Find where the given text appears and provide that cell's center as [X, Y] coordinate. 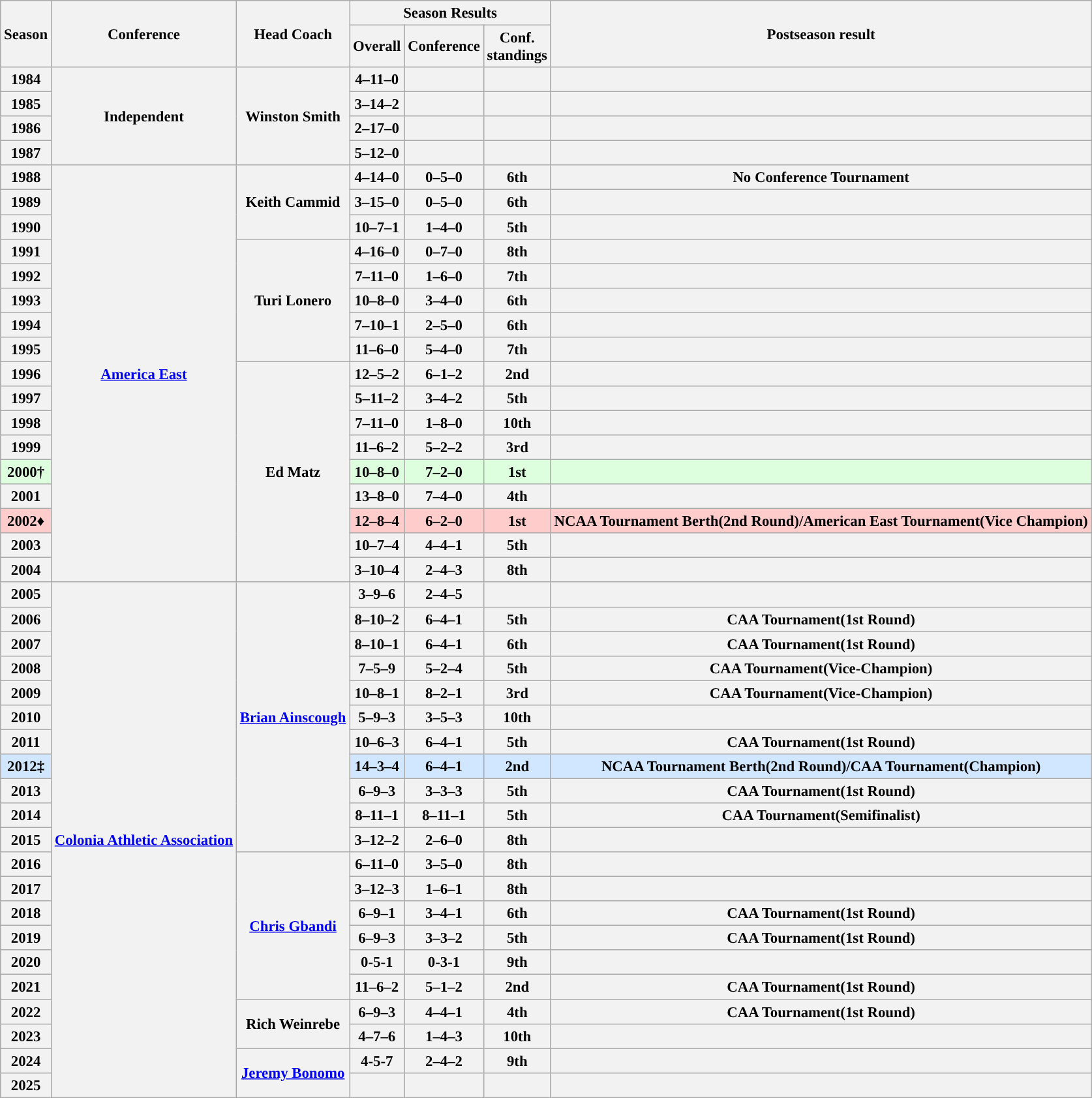
2003 [26, 545]
Brian Ainscough [292, 718]
3–12–2 [377, 840]
2015 [26, 840]
0-3-1 [444, 962]
3–3–3 [444, 791]
2008 [26, 668]
1–8–0 [444, 423]
Season Results [450, 13]
2004 [26, 570]
1–6–1 [444, 889]
2006 [26, 619]
2–4–5 [444, 595]
Postseason result [821, 34]
2019 [26, 938]
7–4–0 [444, 496]
3–9–6 [377, 595]
1995 [26, 350]
3–14–2 [377, 104]
2024 [26, 1061]
1994 [26, 325]
1989 [26, 202]
10–6–3 [377, 742]
1988 [26, 178]
2018 [26, 913]
14–3–4 [377, 767]
1987 [26, 153]
1990 [26, 227]
Jeremy Bonomo [292, 1073]
3–12–3 [377, 889]
2002♦ [26, 521]
No Conference Tournament [821, 178]
1997 [26, 399]
America East [144, 374]
2001 [26, 496]
2017 [26, 889]
Ed Matz [292, 472]
3–4–1 [444, 913]
1992 [26, 276]
2009 [26, 693]
10–8–1 [377, 693]
5–9–3 [377, 718]
2005 [26, 595]
2–17–0 [377, 129]
2011 [26, 742]
Winston Smith [292, 116]
1991 [26, 251]
3–5–0 [444, 864]
4–16–0 [377, 251]
5–2–4 [444, 668]
5–2–2 [444, 448]
3–4–2 [444, 399]
Conf.standings [517, 47]
6–1–2 [444, 374]
2007 [26, 644]
5–11–2 [377, 399]
Keith Cammid [292, 202]
2–4–3 [444, 570]
NCAA Tournament Berth(2nd Round)/CAA Tournament(Champion) [821, 767]
7–10–1 [377, 325]
1985 [26, 104]
1–4–3 [444, 1036]
5–12–0 [377, 153]
8–2–1 [444, 693]
5–4–0 [444, 350]
1999 [26, 448]
1–4–0 [444, 227]
2–5–0 [444, 325]
3–4–0 [444, 300]
Colonia Athletic Association [144, 840]
0-5-1 [377, 962]
4–11–0 [377, 80]
12–8–4 [377, 521]
2025 [26, 1085]
6–11–0 [377, 864]
2010 [26, 718]
3–5–3 [444, 718]
2014 [26, 816]
2016 [26, 864]
Rich Weinrebe [292, 1024]
1986 [26, 129]
1998 [26, 423]
Chris Gbandi [292, 926]
2–6–0 [444, 840]
1996 [26, 374]
7–5–9 [377, 668]
1984 [26, 80]
10–7–4 [377, 545]
5–1–2 [444, 987]
2000† [26, 472]
2012‡ [26, 767]
12–5–2 [377, 374]
4–7–6 [377, 1036]
11–6–0 [377, 350]
CAA Tournament(Semifinalist) [821, 816]
2020 [26, 962]
Independent [144, 116]
4–14–0 [377, 178]
7–2–0 [444, 472]
2022 [26, 1012]
1–6–0 [444, 276]
3–15–0 [377, 202]
8–10–2 [377, 619]
2023 [26, 1036]
6–2–0 [444, 521]
4-5-7 [377, 1061]
1993 [26, 300]
2021 [26, 987]
10–7–1 [377, 227]
2013 [26, 791]
Season [26, 34]
Overall [377, 47]
Turi Lonero [292, 300]
8–10–1 [377, 644]
Head Coach [292, 34]
3–3–2 [444, 938]
13–8–0 [377, 496]
2–4–2 [444, 1061]
0–7–0 [444, 251]
NCAA Tournament Berth(2nd Round)/American East Tournament(Vice Champion) [821, 521]
6–9–1 [377, 913]
3–10–4 [377, 570]
